From the cell containing the given text, extract its center point as (X, Y) coordinate. 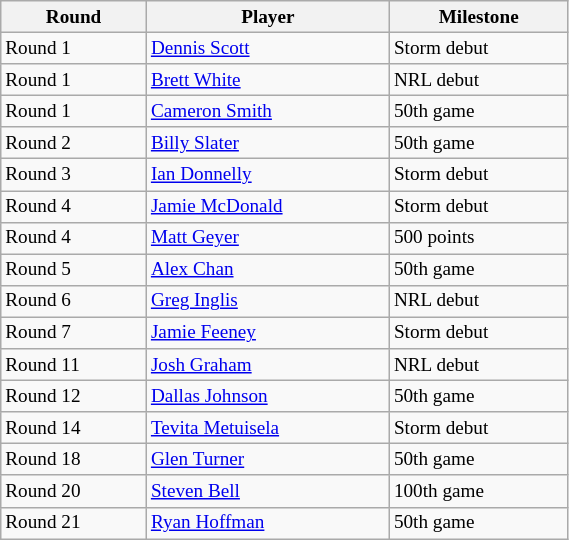
Josh Graham (268, 365)
Round 14 (74, 428)
Round 5 (74, 270)
Ryan Hoffman (268, 523)
Milestone (478, 17)
Tevita Metuisela (268, 428)
Player (268, 17)
Glen Turner (268, 460)
Billy Slater (268, 143)
Round 11 (74, 365)
Jamie Feeney (268, 333)
Jamie McDonald (268, 206)
Matt Geyer (268, 238)
Round 3 (74, 175)
Round 6 (74, 301)
Round 18 (74, 460)
Greg Inglis (268, 301)
500 points (478, 238)
Steven Bell (268, 491)
Ian Donnelly (268, 175)
Round 7 (74, 333)
Round 2 (74, 143)
Round (74, 17)
100th game (478, 491)
Alex Chan (268, 270)
Round 20 (74, 491)
Dallas Johnson (268, 396)
Cameron Smith (268, 111)
Round 12 (74, 396)
Dennis Scott (268, 48)
Round 21 (74, 523)
Brett White (268, 80)
